Detect which cell encompasses the target text, then output its (x, y) center coordinate. 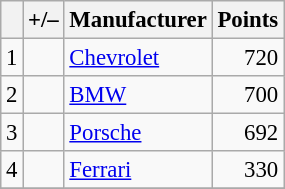
+/– (44, 20)
BMW (138, 95)
330 (248, 170)
Manufacturer (138, 20)
692 (248, 133)
700 (248, 95)
2 (12, 95)
3 (12, 133)
4 (12, 170)
Chevrolet (138, 58)
Points (248, 20)
720 (248, 58)
Ferrari (138, 170)
Porsche (138, 133)
1 (12, 58)
